Scan for the cell matching the given text and deliver its (x, y) coordinate at center. 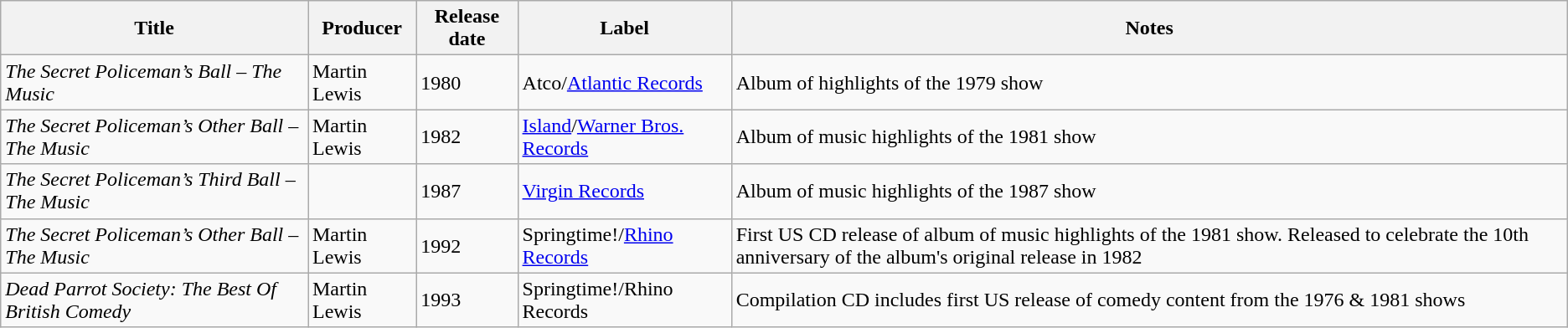
1982 (467, 137)
Compilation CD includes first US release of comedy content from the 1976 & 1981 shows (1149, 300)
The Secret Policeman’s Third Ball – The Music (154, 191)
The Secret Policeman’s Ball – The Music (154, 82)
Virgin Records (625, 191)
Producer (362, 28)
Dead Parrot Society: The Best Of British Comedy (154, 300)
1992 (467, 246)
1987 (467, 191)
1980 (467, 82)
Title (154, 28)
First US CD release of album of music highlights of the 1981 show. Released to celebrate the 10th anniversary of the album's original release in 1982 (1149, 246)
Island/Warner Bros. Records (625, 137)
Atco/Atlantic Records (625, 82)
1993 (467, 300)
Label (625, 28)
Release date (467, 28)
Album of music highlights of the 1987 show (1149, 191)
Notes (1149, 28)
Album of music highlights of the 1981 show (1149, 137)
Album of highlights of the 1979 show (1149, 82)
